Extract the (x, y) coordinate from the center of the cell holding the provided text.  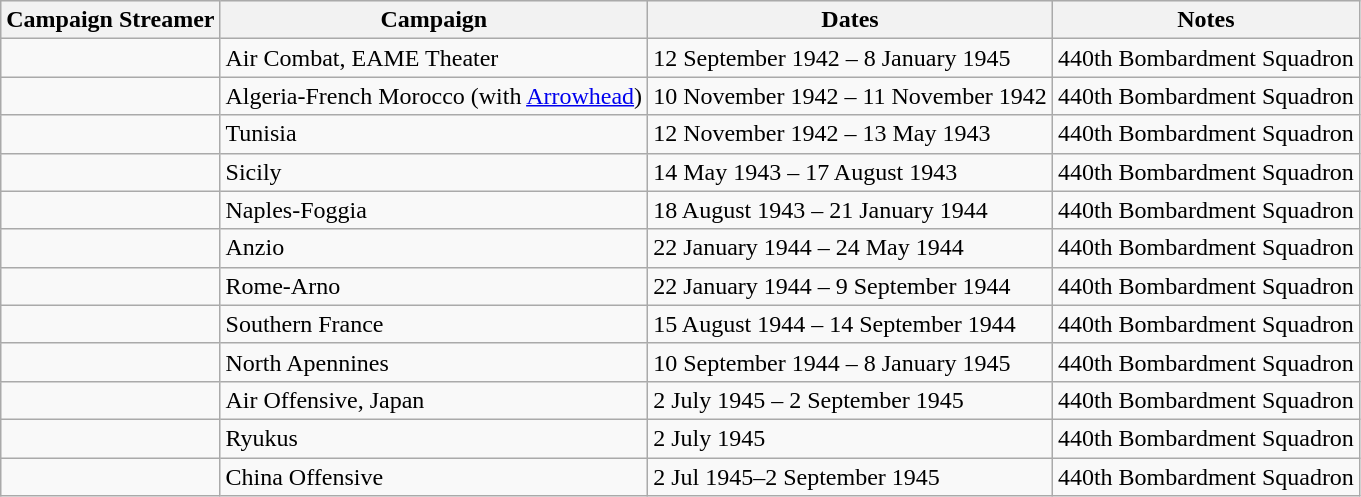
Algeria-French Morocco (with Arrowhead) (434, 96)
Tunisia (434, 134)
Rome-Arno (434, 286)
Southern France (434, 324)
18 August 1943 – 21 January 1944 (850, 210)
Air Combat, EAME Theater (434, 58)
2 Jul 1945–2 September 1945 (850, 477)
Campaign (434, 20)
Campaign Streamer (110, 20)
2 July 1945 – 2 September 1945 (850, 400)
12 November 1942 – 13 May 1943 (850, 134)
10 November 1942 – 11 November 1942 (850, 96)
Anzio (434, 248)
Sicily (434, 172)
Notes (1206, 20)
10 September 1944 – 8 January 1945 (850, 362)
12 September 1942 – 8 January 1945 (850, 58)
15 August 1944 – 14 September 1944 (850, 324)
22 January 1944 – 24 May 1944 (850, 248)
Dates (850, 20)
Air Offensive, Japan (434, 400)
Naples-Foggia (434, 210)
2 July 1945 (850, 438)
22 January 1944 – 9 September 1944 (850, 286)
14 May 1943 – 17 August 1943 (850, 172)
Ryukus (434, 438)
China Offensive (434, 477)
North Apennines (434, 362)
